Pinpoint the cell where the given text exists, returning its (X, Y) midpoint coordinate. 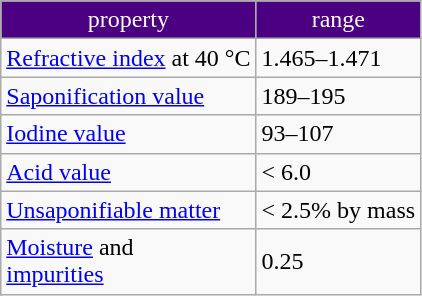
Moisture andimpurities (128, 262)
0.25 (338, 262)
< 2.5% by mass (338, 210)
property (128, 20)
range (338, 20)
Refractive index at 40 °C (128, 58)
Iodine value (128, 134)
93–107 (338, 134)
Unsaponifiable matter (128, 210)
Saponification value (128, 96)
< 6.0 (338, 172)
1.465–1.471 (338, 58)
189–195 (338, 96)
Acid value (128, 172)
